From the cell containing the given text, extract its center point as (x, y) coordinate. 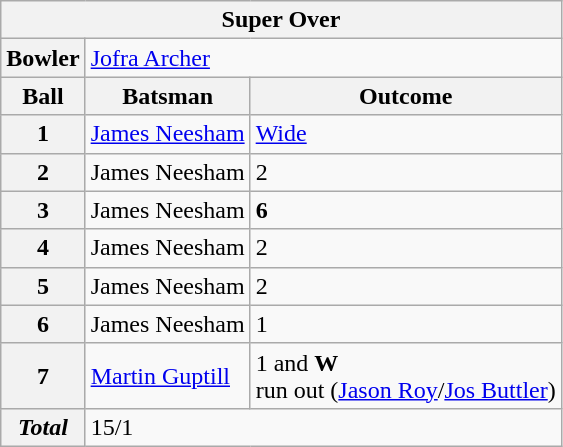
Bowler (43, 58)
Jofra Archer (323, 58)
Total (43, 427)
15/1 (323, 427)
4 (43, 248)
Ball (43, 96)
Wide (406, 134)
Outcome (406, 96)
7 (43, 376)
5 (43, 286)
3 (43, 210)
1 and Wrun out (Jason Roy/Jos Buttler) (406, 376)
Martin Guptill (168, 376)
Super Over (281, 20)
Batsman (168, 96)
